Output the [X, Y] coordinate of the center of the cell containing the given text.  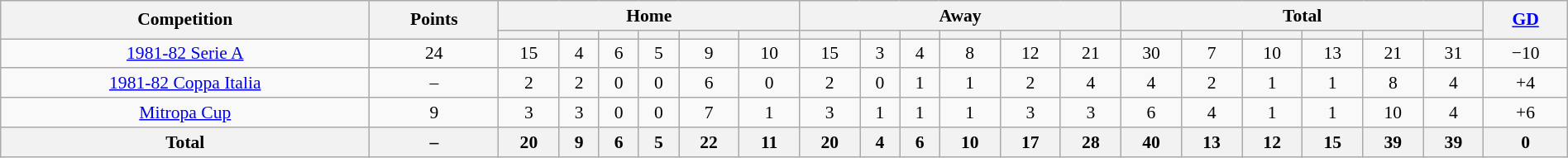
17 [1030, 141]
24 [434, 53]
−10 [1525, 53]
11 [769, 141]
31 [1454, 53]
28 [1090, 141]
30 [1151, 53]
22 [710, 141]
1981-82 Coppa Italia [185, 83]
Competition [185, 20]
Away [961, 16]
+4 [1525, 83]
Points [434, 20]
Home [649, 16]
Mitropa Cup [185, 113]
+6 [1525, 113]
1981-82 Serie A [185, 53]
40 [1151, 141]
GD [1525, 20]
